Determine the [X, Y] coordinate at the center of the cell enclosing the given text.  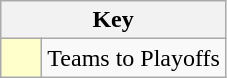
Teams to Playoffs [134, 58]
Key [114, 20]
